For the text-containing cell, return its midpoint in [x, y] coordinate format. 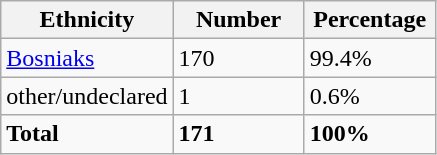
Total [87, 134]
100% [370, 134]
Percentage [370, 20]
other/undeclared [87, 96]
99.4% [370, 58]
Number [238, 20]
Bosniaks [87, 58]
170 [238, 58]
171 [238, 134]
0.6% [370, 96]
1 [238, 96]
Ethnicity [87, 20]
